Return the [X, Y] coordinate for the center point of the cell that contains the specified text.  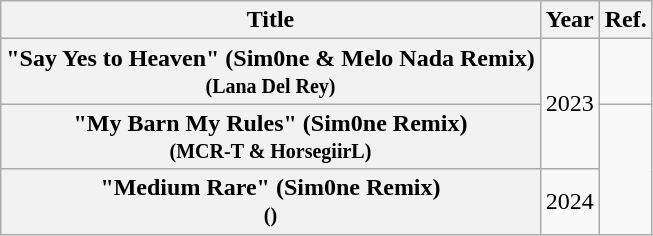
2023 [570, 104]
Ref. [626, 20]
"My Barn My Rules" (Sim0ne Remix)(MCR-T & HorsegiirL) [270, 136]
"Medium Rare" (Sim0ne Remix)() [270, 202]
"Say Yes to Heaven" (Sim0ne & Melo Nada Remix)(Lana Del Rey) [270, 72]
Year [570, 20]
Title [270, 20]
2024 [570, 202]
